Provide the [x, y] coordinate of the cell's center where the given text is located.  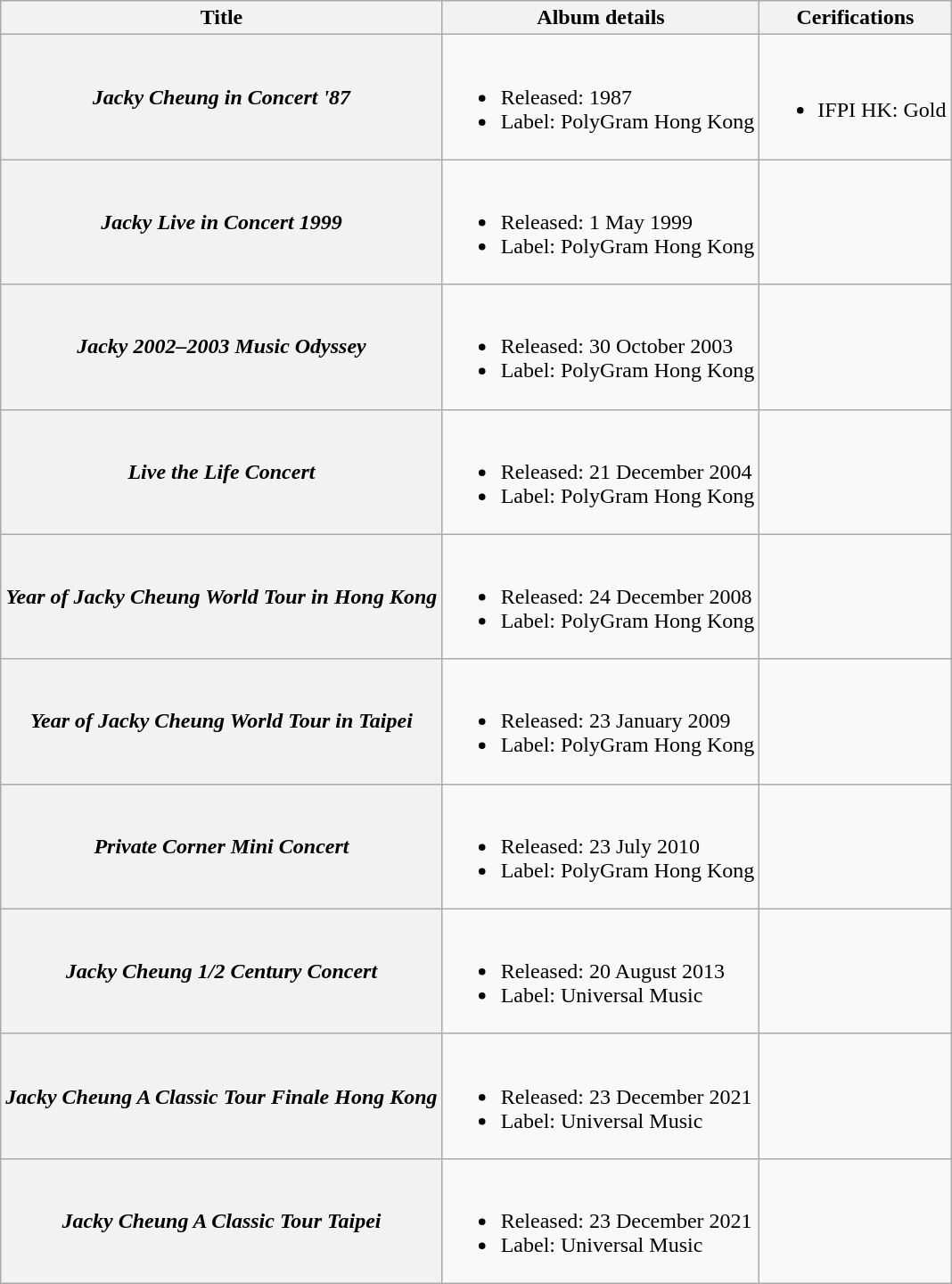
Released: 23 July 2010Label: PolyGram Hong Kong [601, 846]
Released: 24 December 2008Label: PolyGram Hong Kong [601, 597]
IFPI HK: Gold [856, 97]
Jacky Cheung 1/2 Century Concert [221, 971]
Cerifications [856, 18]
Released: 20 August 2013Label: Universal Music [601, 971]
Released: 1 May 1999Label: PolyGram Hong Kong [601, 222]
Released: 21 December 2004Label: PolyGram Hong Kong [601, 472]
Released: 1987Label: PolyGram Hong Kong [601, 97]
Jacky Live in Concert 1999 [221, 222]
Title [221, 18]
Year of Jacky Cheung World Tour in Taipei [221, 721]
Live the Life Concert [221, 472]
Jacky Cheung in Concert '87 [221, 97]
Released: 30 October 2003Label: PolyGram Hong Kong [601, 347]
Jacky Cheung A Classic Tour Taipei [221, 1221]
Private Corner Mini Concert [221, 846]
Jacky 2002–2003 Music Odyssey [221, 347]
Year of Jacky Cheung World Tour in Hong Kong [221, 597]
Jacky Cheung A Classic Tour Finale Hong Kong [221, 1096]
Album details [601, 18]
Released: 23 January 2009Label: PolyGram Hong Kong [601, 721]
